Determine the (x, y) coordinate at the center of the cell enclosing the given text.  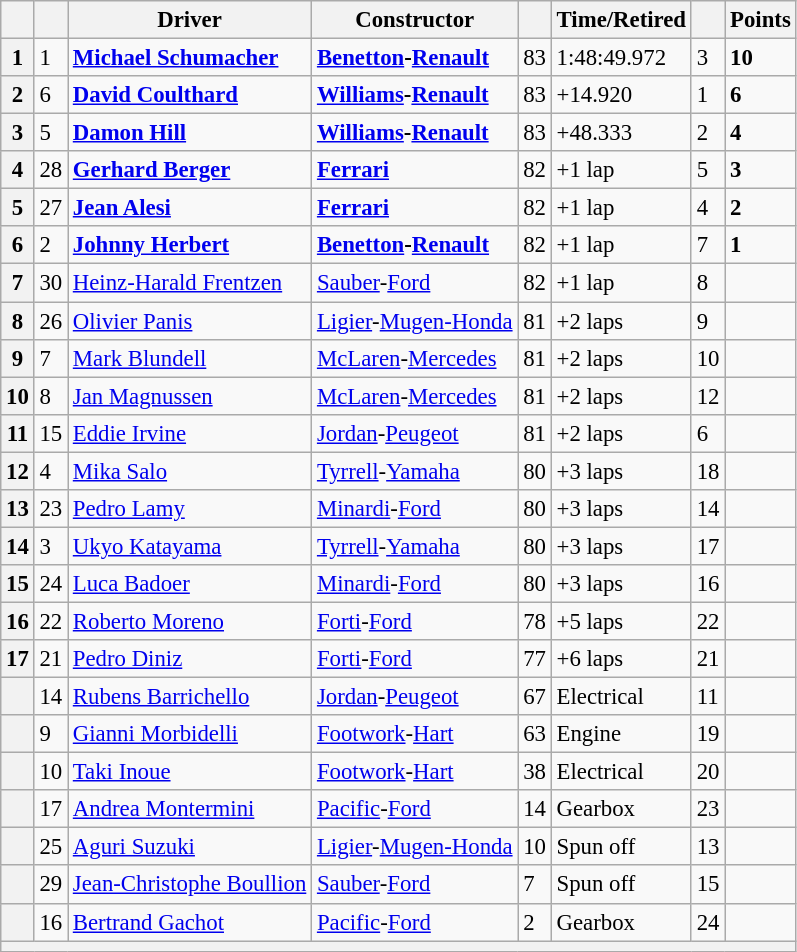
63 (534, 734)
Rubens Barrichello (190, 697)
Points (760, 20)
Andrea Montermini (190, 809)
Michael Schumacher (190, 58)
30 (50, 283)
25 (50, 847)
26 (50, 321)
Constructor (415, 20)
+6 laps (621, 659)
Engine (621, 734)
Gianni Morbidelli (190, 734)
78 (534, 621)
1:48:49.972 (621, 58)
Roberto Moreno (190, 621)
David Coulthard (190, 95)
Pedro Lamy (190, 509)
29 (50, 885)
+48.333 (621, 133)
Luca Badoer (190, 584)
Heinz-Harald Frentzen (190, 283)
18 (708, 471)
Ukyo Katayama (190, 546)
Taki Inoue (190, 772)
77 (534, 659)
+5 laps (621, 621)
Jean Alesi (190, 208)
27 (50, 208)
+14.920 (621, 95)
38 (534, 772)
Johnny Herbert (190, 245)
Time/Retired (621, 20)
Mark Blundell (190, 358)
Jan Magnussen (190, 396)
Gerhard Berger (190, 170)
Olivier Panis (190, 321)
19 (708, 734)
67 (534, 697)
20 (708, 772)
Mika Salo (190, 471)
Damon Hill (190, 133)
Jean-Christophe Boullion (190, 885)
Bertrand Gachot (190, 922)
Driver (190, 20)
28 (50, 170)
Aguri Suzuki (190, 847)
Eddie Irvine (190, 433)
Pedro Diniz (190, 659)
